Capture the cell that displays the provided text and extract its [X, Y] central coordinate. 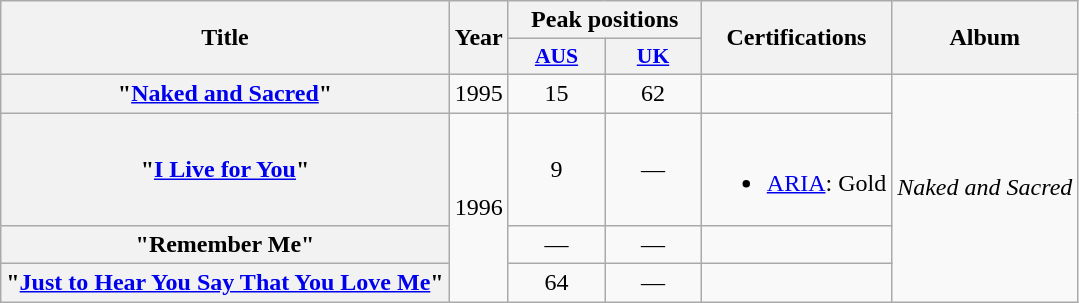
"I Live for You" [225, 168]
"Remember Me" [225, 245]
64 [556, 283]
Year [478, 38]
1995 [478, 93]
"Naked and Sacred" [225, 93]
Title [225, 38]
Naked and Sacred [985, 188]
Peak positions [604, 20]
UK [654, 57]
AUS [556, 57]
9 [556, 168]
"Just to Hear You Say That You Love Me" [225, 283]
1996 [478, 206]
15 [556, 93]
Album [985, 38]
Certifications [796, 38]
62 [654, 93]
ARIA: Gold [796, 168]
